Extract the (x, y) coordinate from the center of the cell holding the provided text.  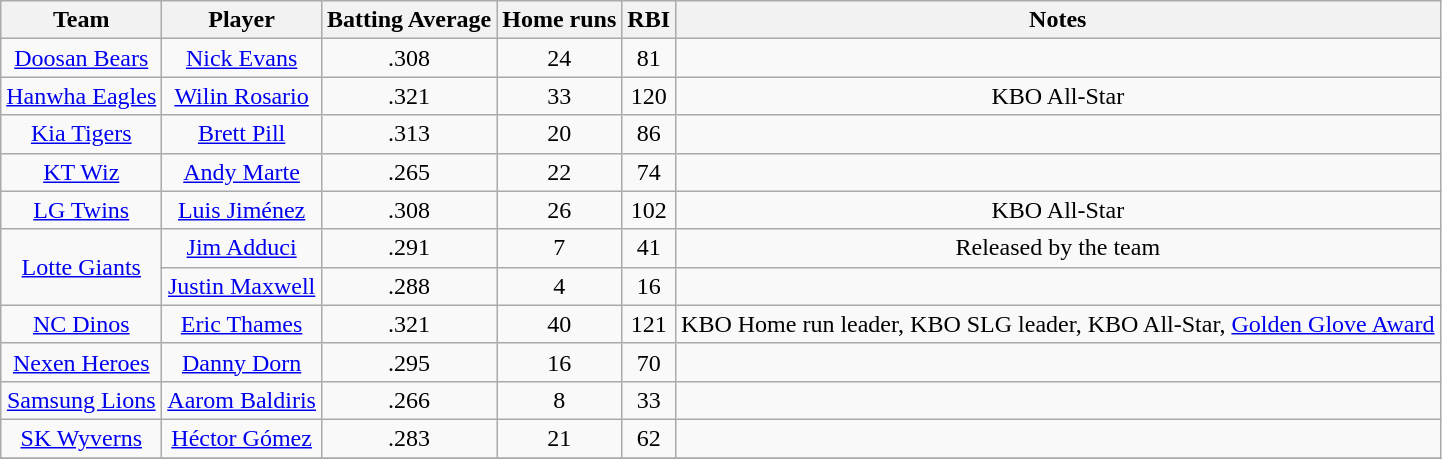
7 (560, 248)
Released by the team (1058, 248)
Héctor Gómez (242, 438)
Danny Dorn (242, 362)
.266 (408, 400)
KBO Home run leader, KBO SLG leader, KBO All-Star, Golden Glove Award (1058, 324)
21 (560, 438)
Hanwha Eagles (82, 96)
121 (649, 324)
Home runs (560, 20)
Notes (1058, 20)
8 (560, 400)
Samsung Lions (82, 400)
Aarom Baldiris (242, 400)
RBI (649, 20)
.265 (408, 172)
22 (560, 172)
.283 (408, 438)
Jim Adduci (242, 248)
40 (560, 324)
24 (560, 58)
Nick Evans (242, 58)
Justin Maxwell (242, 286)
.295 (408, 362)
Andy Marte (242, 172)
KT Wiz (82, 172)
81 (649, 58)
Eric Thames (242, 324)
.288 (408, 286)
120 (649, 96)
Nexen Heroes (82, 362)
26 (560, 210)
LG Twins (82, 210)
.291 (408, 248)
41 (649, 248)
Kia Tigers (82, 134)
70 (649, 362)
Player (242, 20)
Team (82, 20)
Batting Average (408, 20)
NC Dinos (82, 324)
102 (649, 210)
SK Wyverns (82, 438)
Wilin Rosario (242, 96)
62 (649, 438)
Doosan Bears (82, 58)
Lotte Giants (82, 267)
Luis Jiménez (242, 210)
20 (560, 134)
74 (649, 172)
.313 (408, 134)
Brett Pill (242, 134)
86 (649, 134)
4 (560, 286)
